Pinpoint the cell where the given text exists, returning its [x, y] midpoint coordinate. 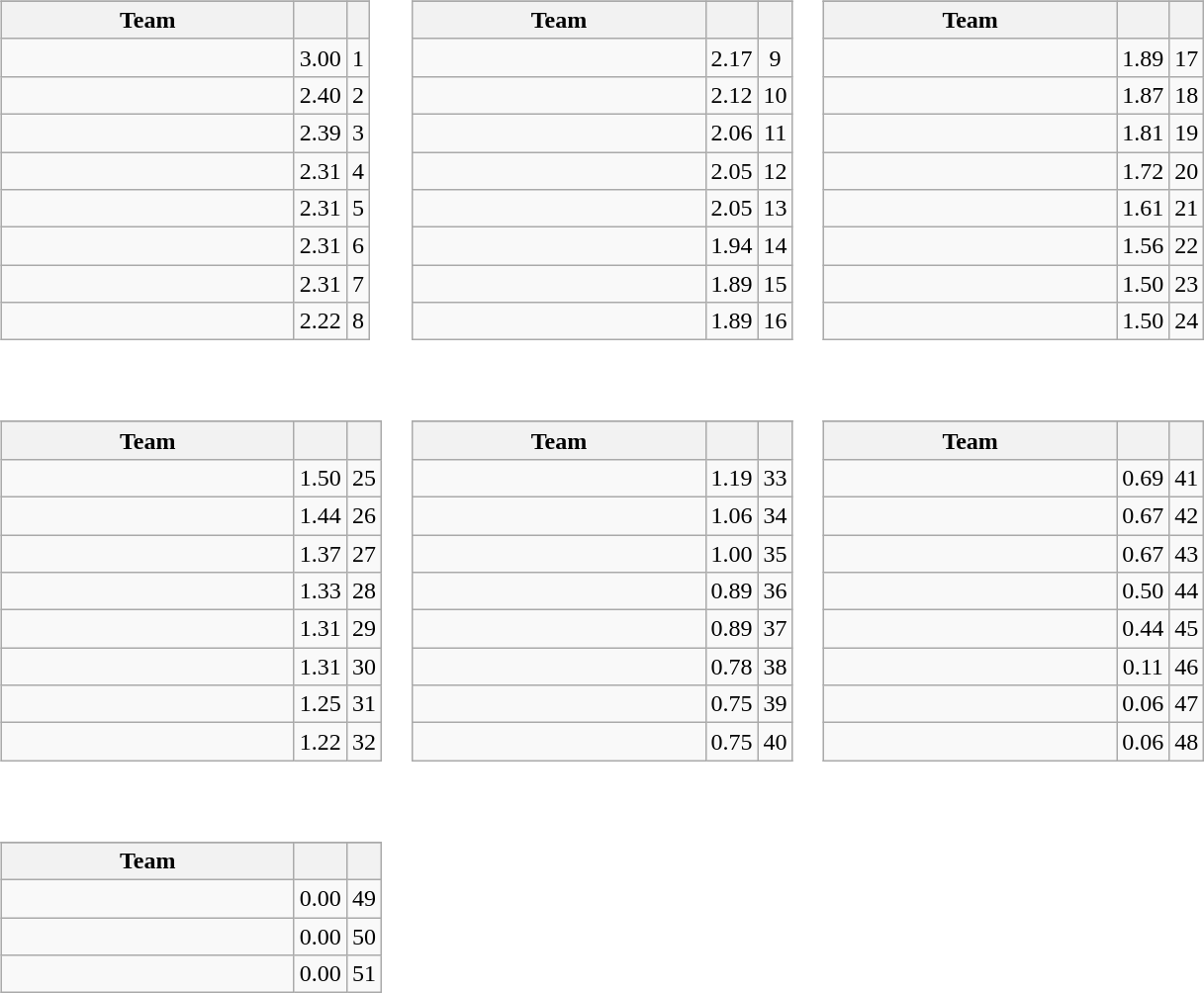
13 [776, 209]
0.11 [1144, 667]
1.37 [321, 553]
47 [1187, 704]
29 [364, 629]
0.78 [732, 667]
25 [364, 478]
1.61 [1144, 209]
35 [776, 553]
26 [364, 515]
2.40 [321, 95]
8 [358, 321]
42 [1187, 515]
11 [776, 133]
34 [776, 515]
9 [776, 57]
1.72 [1144, 171]
2.17 [732, 57]
38 [776, 667]
0.50 [1144, 591]
21 [1187, 209]
Team 1.19 33 1.06 34 1.00 35 0.89 36 0.89 37 0.78 38 0.75 39 0.75 40 [615, 578]
24 [1187, 321]
4 [358, 171]
1.81 [1144, 133]
1.06 [732, 515]
19 [1187, 133]
39 [776, 704]
1.19 [732, 478]
22 [1187, 246]
2.22 [321, 321]
27 [364, 553]
1.33 [321, 591]
2.06 [732, 133]
33 [776, 478]
43 [1187, 553]
3 [358, 133]
40 [776, 742]
32 [364, 742]
2.12 [732, 95]
1.87 [1144, 95]
18 [1187, 95]
2.39 [321, 133]
37 [776, 629]
16 [776, 321]
6 [358, 246]
50 [364, 937]
1 [358, 57]
31 [364, 704]
17 [1187, 57]
20 [1187, 171]
10 [776, 95]
12 [776, 171]
23 [1187, 284]
49 [364, 898]
14 [776, 246]
0.44 [1144, 629]
1.00 [732, 553]
3.00 [321, 57]
1.56 [1144, 246]
5 [358, 209]
48 [1187, 742]
1.22 [321, 742]
28 [364, 591]
36 [776, 591]
0.69 [1144, 478]
1.25 [321, 704]
41 [1187, 478]
45 [1187, 629]
44 [1187, 591]
51 [364, 974]
30 [364, 667]
1.44 [321, 515]
46 [1187, 667]
15 [776, 284]
2 [358, 95]
1.94 [732, 246]
7 [358, 284]
